Scan for the cell matching the given text and deliver its (X, Y) coordinate at center. 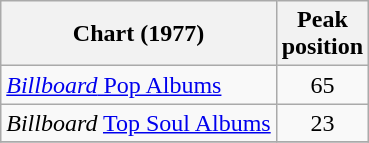
65 (322, 85)
Chart (1977) (138, 34)
23 (322, 123)
Peakposition (322, 34)
Billboard Top Soul Albums (138, 123)
Billboard Pop Albums (138, 85)
